Find where the given text appears and provide that cell's center as (X, Y) coordinate. 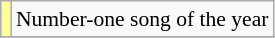
Number-one song of the year (142, 19)
